Provide the [X, Y] coordinate of the cell's center where the given text is located.  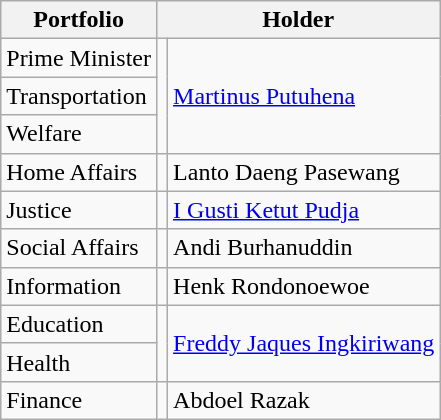
Education [79, 324]
Lanto Daeng Pasewang [304, 172]
Justice [79, 210]
Social Affairs [79, 248]
Henk Rondonoewoe [304, 286]
Information [79, 286]
Health [79, 362]
Prime Minister [79, 58]
Transportation [79, 96]
Abdoel Razak [304, 400]
Holder [298, 20]
I Gusti Ketut Pudja [304, 210]
Martinus Putuhena [304, 96]
Welfare [79, 134]
Freddy Jaques Ingkiriwang [304, 343]
Andi Burhanuddin [304, 248]
Portfolio [79, 20]
Finance [79, 400]
Home Affairs [79, 172]
